Provide the (X, Y) coordinate of the cell's center where the given text is located.  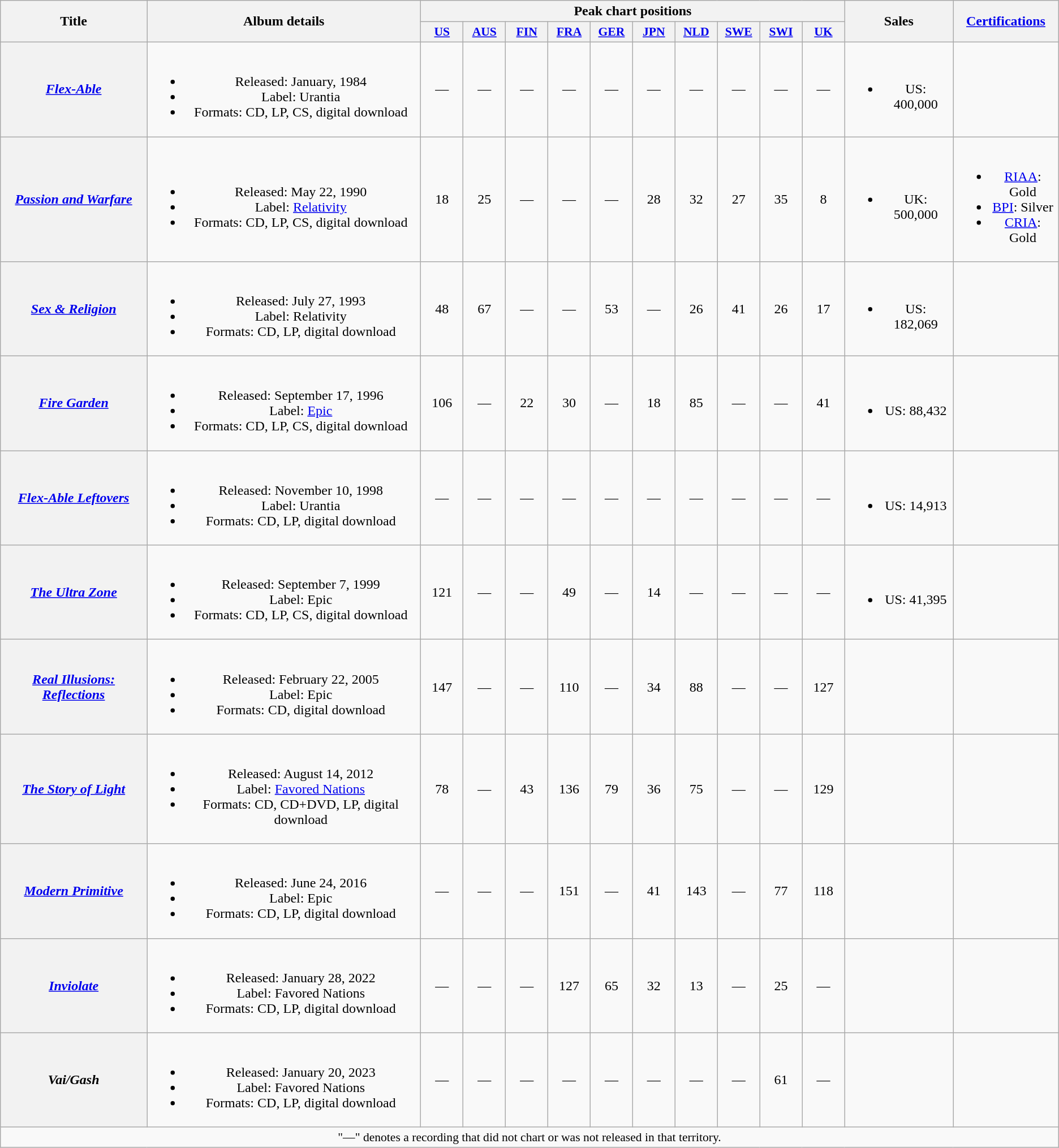
US: 182,069 (899, 309)
129 (824, 789)
Released: January 20, 2023Label: Favored NationsFormats: CD, LP, digital download (284, 1080)
28 (654, 199)
36 (654, 789)
Passion and Warfare (74, 199)
RIAA: GoldBPI: SilverCRIA: Gold (1006, 199)
US: 41,395 (899, 593)
27 (739, 199)
Modern Primitive (74, 891)
"—" denotes a recording that did not chart or was not released in that territory. (529, 1137)
Real Illusions: Reflections (74, 687)
Released: January 28, 2022Label: Favored NationsFormats: CD, LP, digital download (284, 985)
Released: January, 1984Label: UrantiaFormats: CD, LP, CS, digital download (284, 89)
Inviolate (74, 985)
Fire Garden (74, 404)
US (442, 32)
Album details (284, 21)
143 (696, 891)
53 (612, 309)
SWI (781, 32)
14 (654, 593)
136 (569, 789)
121 (442, 593)
Flex-Able (74, 89)
Released: September 7, 1999Label: EpicFormats: CD, LP, CS, digital download (284, 593)
22 (527, 404)
UK (824, 32)
Released: November 10, 1998Label: UrantiaFormats: CD, LP, digital download (284, 498)
110 (569, 687)
Peak chart positions (632, 11)
78 (442, 789)
85 (696, 404)
The Ultra Zone (74, 593)
79 (612, 789)
Flex-Able Leftovers (74, 498)
US: 14,913 (899, 498)
US: 88,432 (899, 404)
Certifications (1006, 21)
Released: July 27, 1993Label: RelativityFormats: CD, LP, digital download (284, 309)
34 (654, 687)
35 (781, 199)
77 (781, 891)
Vai/Gash (74, 1080)
Sales (899, 21)
8 (824, 199)
Released: June 24, 2016Label: EpicFormats: CD, LP, digital download (284, 891)
88 (696, 687)
48 (442, 309)
75 (696, 789)
JPN (654, 32)
118 (824, 891)
FIN (527, 32)
The Story of Light (74, 789)
13 (696, 985)
147 (442, 687)
151 (569, 891)
Released: February 22, 2005Label: EpicFormats: CD, digital download (284, 687)
17 (824, 309)
NLD (696, 32)
AUS (484, 32)
Sex & Religion (74, 309)
Released: September 17, 1996Label: EpicFormats: CD, LP, CS, digital download (284, 404)
Released: May 22, 1990Label: RelativityFormats: CD, LP, CS, digital download (284, 199)
106 (442, 404)
43 (527, 789)
FRA (569, 32)
67 (484, 309)
Title (74, 21)
UK: 500,000 (899, 199)
Released: August 14, 2012Label: Favored NationsFormats: CD, CD+DVD, LP, digital download (284, 789)
49 (569, 593)
SWE (739, 32)
US: 400,000 (899, 89)
61 (781, 1080)
65 (612, 985)
30 (569, 404)
GER (612, 32)
